Locate the cell with the specified text and output its [X, Y] center coordinate. 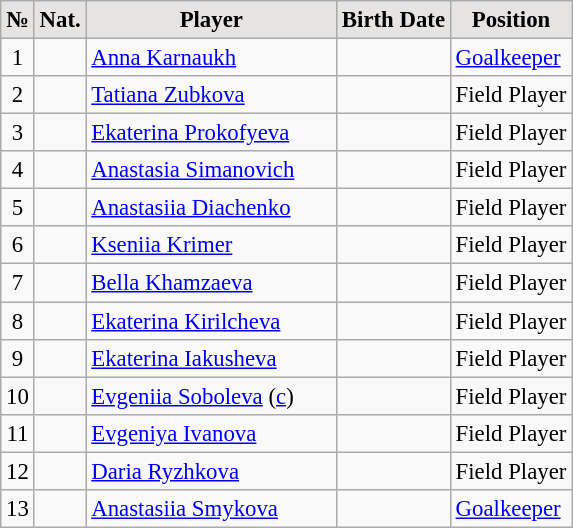
Evgeniya Ivanova [212, 433]
Birth Date [394, 20]
3 [18, 133]
10 [18, 396]
9 [18, 358]
12 [18, 471]
Daria Ryzhkova [212, 471]
Anastasiia Diachenko [212, 208]
8 [18, 321]
Anastasiia Smykova [212, 509]
13 [18, 509]
1 [18, 58]
2 [18, 95]
Player [212, 20]
Position [510, 20]
Evgeniia Soboleva (c) [212, 396]
Ekaterina Kirilcheva [212, 321]
11 [18, 433]
Anna Karnaukh [212, 58]
5 [18, 208]
Tatiana Zubkova [212, 95]
6 [18, 245]
Anastasia Simanovich [212, 170]
Kseniia Krimer [212, 245]
7 [18, 283]
№ [18, 20]
Bella Khamzaeva [212, 283]
Ekaterina Iakusheva [212, 358]
Nat. [60, 20]
4 [18, 170]
Ekaterina Prokofyeva [212, 133]
